From the cell containing the given text, extract its center point as (X, Y) coordinate. 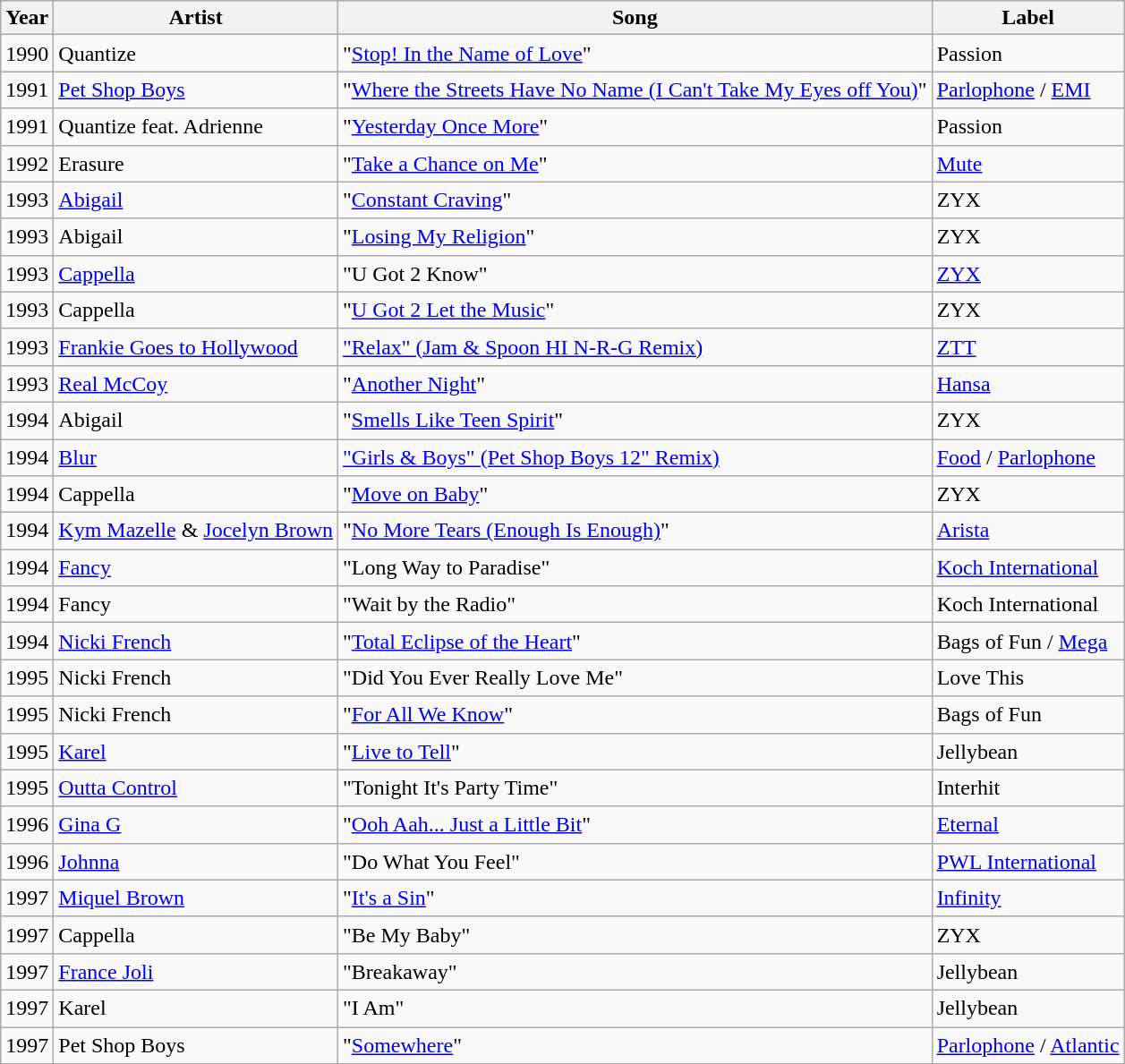
"Take a Chance on Me" (635, 163)
"Long Way to Paradise" (635, 567)
"No More Tears (Enough Is Enough)" (635, 532)
"Be My Baby" (635, 934)
"I Am" (635, 1008)
Infinity (1027, 898)
Year (27, 18)
"Somewhere" (635, 1045)
Erasure (196, 163)
"It's a Sin" (635, 898)
"Girls & Boys" (Pet Shop Boys 12" Remix) (635, 456)
"Total Eclipse of the Heart" (635, 641)
"Tonight It's Party Time" (635, 787)
"U Got 2 Let the Music" (635, 310)
Kym Mazelle & Jocelyn Brown (196, 532)
France Joli (196, 972)
Johnna (196, 861)
"Ooh Aah... Just a Little Bit" (635, 825)
Label (1027, 18)
Artist (196, 18)
"For All We Know" (635, 714)
PWL International (1027, 861)
1990 (27, 54)
Parlophone / EMI (1027, 89)
"Move on Baby" (635, 494)
"Constant Craving" (635, 200)
Parlophone / Atlantic (1027, 1045)
Blur (196, 456)
Bags of Fun (1027, 714)
Frankie Goes to Hollywood (196, 347)
Interhit (1027, 787)
"Stop! In the Name of Love" (635, 54)
1992 (27, 163)
Food / Parlophone (1027, 456)
ZTT (1027, 347)
Outta Control (196, 787)
"Did You Ever Really Love Me" (635, 678)
Quantize (196, 54)
Mute (1027, 163)
"Live to Tell" (635, 752)
Miquel Brown (196, 898)
"Do What You Feel" (635, 861)
"Where the Streets Have No Name (I Can't Take My Eyes off You)" (635, 89)
"Losing My Religion" (635, 236)
"Another Night" (635, 383)
"Breakaway" (635, 972)
Love This (1027, 678)
Eternal (1027, 825)
"Yesterday Once More" (635, 127)
Song (635, 18)
"U Got 2 Know" (635, 274)
Arista (1027, 532)
Real McCoy (196, 383)
"Smells Like Teen Spirit" (635, 421)
Quantize feat. Adrienne (196, 127)
"Wait by the Radio" (635, 605)
Gina G (196, 825)
Bags of Fun / Mega (1027, 641)
"Relax" (Jam & Spoon HI N-R-G Remix) (635, 347)
Hansa (1027, 383)
